Locate the cell with the specified text and output its [x, y] center coordinate. 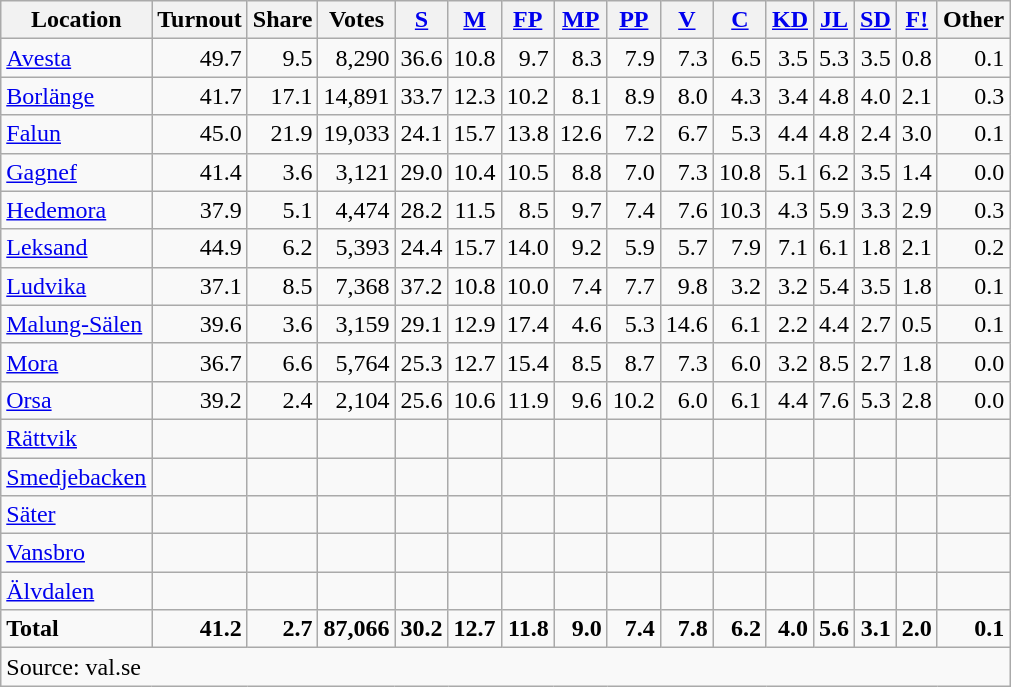
KD [790, 20]
Malung-Sälen [76, 324]
3,121 [356, 172]
9.2 [580, 248]
6.7 [686, 134]
3.0 [916, 134]
Source: val.se [506, 667]
37.2 [422, 286]
3.1 [876, 629]
7.7 [634, 286]
41.4 [200, 172]
8.9 [634, 96]
7.2 [634, 134]
36.7 [200, 362]
9.5 [282, 58]
9.0 [580, 629]
12.9 [474, 324]
2.2 [790, 324]
Other [973, 20]
Hedemora [76, 210]
Share [282, 20]
17.1 [282, 96]
4.6 [580, 324]
33.7 [422, 96]
5,764 [356, 362]
24.4 [422, 248]
15.4 [528, 362]
7.0 [634, 172]
Avesta [76, 58]
5.7 [686, 248]
8,290 [356, 58]
Leksand [76, 248]
12.3 [474, 96]
8.3 [580, 58]
14.0 [528, 248]
21.9 [282, 134]
Orsa [76, 400]
14.6 [686, 324]
2,104 [356, 400]
5,393 [356, 248]
S [422, 20]
JL [834, 20]
2.9 [916, 210]
29.1 [422, 324]
2.8 [916, 400]
Vansbro [76, 553]
7.8 [686, 629]
8.8 [580, 172]
3,159 [356, 324]
Total [76, 629]
44.9 [200, 248]
17.4 [528, 324]
10.4 [474, 172]
11.8 [528, 629]
25.3 [422, 362]
F! [916, 20]
0.8 [916, 58]
9.8 [686, 286]
Location [76, 20]
8.7 [634, 362]
41.2 [200, 629]
29.0 [422, 172]
19,033 [356, 134]
9.6 [580, 400]
4,474 [356, 210]
25.6 [422, 400]
10.6 [474, 400]
10.5 [528, 172]
Falun [76, 134]
6.5 [740, 58]
49.7 [200, 58]
1.4 [916, 172]
39.6 [200, 324]
24.1 [422, 134]
14,891 [356, 96]
Smedjebacken [76, 477]
45.0 [200, 134]
0.2 [973, 248]
PP [634, 20]
SD [876, 20]
6.6 [282, 362]
11.9 [528, 400]
36.6 [422, 58]
41.7 [200, 96]
5.6 [834, 629]
5.4 [834, 286]
0.5 [916, 324]
39.2 [200, 400]
11.5 [474, 210]
30.2 [422, 629]
13.8 [528, 134]
Ludvika [76, 286]
8.1 [580, 96]
Rättvik [76, 438]
10.0 [528, 286]
8.0 [686, 96]
Älvdalen [76, 591]
7,368 [356, 286]
12.6 [580, 134]
C [740, 20]
Turnout [200, 20]
MP [580, 20]
3.3 [876, 210]
10.3 [740, 210]
37.9 [200, 210]
87,066 [356, 629]
3.4 [790, 96]
7.1 [790, 248]
28.2 [422, 210]
Gagnef [76, 172]
Borlänge [76, 96]
Säter [76, 515]
Mora [76, 362]
V [686, 20]
2.0 [916, 629]
M [474, 20]
37.1 [200, 286]
FP [528, 20]
Votes [356, 20]
